Return (X, Y) of the center of cell containing provided text 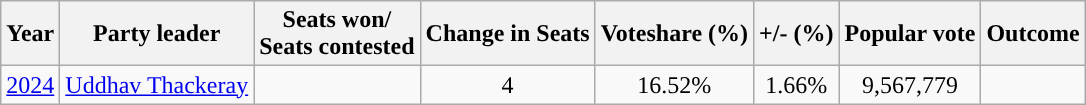
+/- (%) (796, 34)
Seats won/ Seats contested (337, 34)
Change in Seats (508, 34)
Year (30, 34)
Party leader (157, 34)
Popular vote (910, 34)
1.66% (796, 85)
16.52% (674, 85)
2024 (30, 85)
4 (508, 85)
Outcome (1033, 34)
9,567,779 (910, 85)
Voteshare (%) (674, 34)
Uddhav Thackeray (157, 85)
